Capture the cell that displays the provided text and extract its (X, Y) central coordinate. 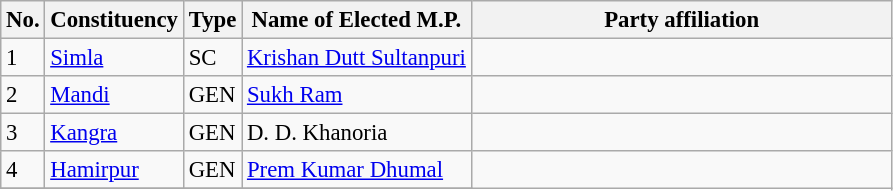
D. D. Khanoria (357, 133)
Name of Elected M.P. (357, 20)
Simla (114, 58)
Kangra (114, 133)
4 (23, 170)
Mandi (114, 95)
Constituency (114, 20)
1 (23, 58)
Sukh Ram (357, 95)
Krishan Dutt Sultanpuri (357, 58)
3 (23, 133)
2 (23, 95)
Hamirpur (114, 170)
Prem Kumar Dhumal (357, 170)
Type (212, 20)
Party affiliation (682, 20)
No. (23, 20)
SC (212, 58)
